Find where the given text appears and provide that cell's center as [X, Y] coordinate. 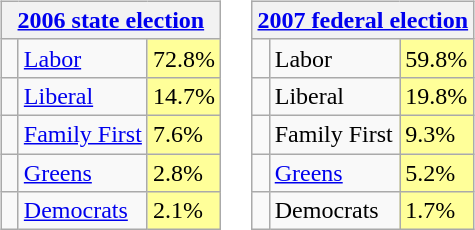
9.3% [437, 134]
1.7% [437, 211]
2.1% [184, 211]
19.8% [437, 96]
59.8% [437, 58]
14.7% [184, 96]
2.8% [184, 173]
2006 state election [110, 20]
2007 federal election [363, 20]
7.6% [184, 134]
5.2% [437, 173]
72.8% [184, 58]
